Return (x, y) of the center of cell containing provided text 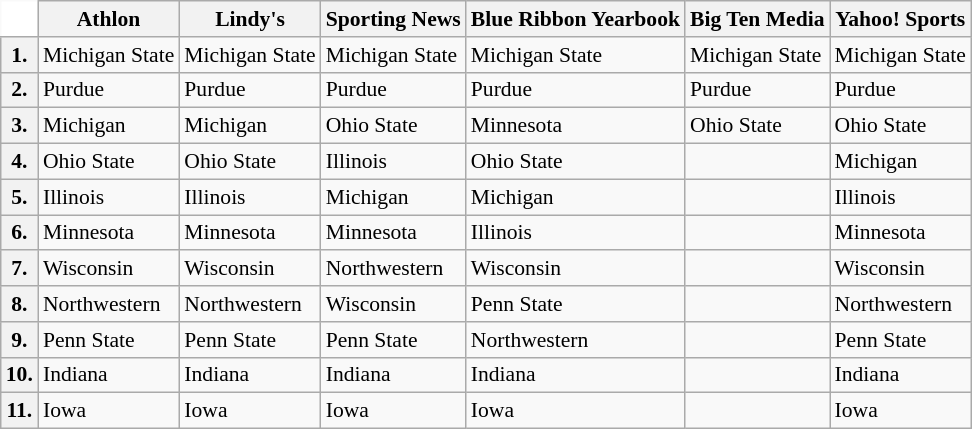
Blue Ribbon Yearbook (576, 19)
8. (20, 304)
1. (20, 55)
7. (20, 269)
Big Ten Media (757, 19)
2. (20, 90)
6. (20, 233)
Yahoo! Sports (900, 19)
Sporting News (394, 19)
10. (20, 375)
4. (20, 162)
5. (20, 197)
Lindy's (250, 19)
3. (20, 126)
Athlon (108, 19)
9. (20, 340)
11. (20, 411)
